Output the (x, y) coordinate of the center of the cell containing the given text.  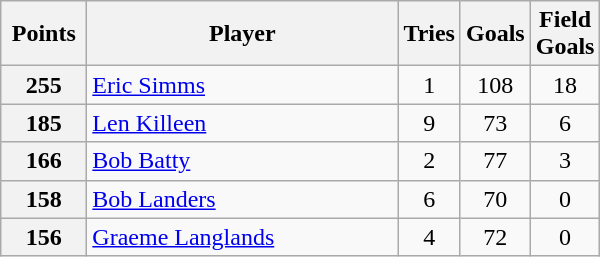
1 (430, 85)
77 (495, 161)
73 (495, 123)
18 (565, 85)
Eric Simms (242, 85)
156 (44, 237)
9 (430, 123)
Tries (430, 34)
166 (44, 161)
3 (565, 161)
Player (242, 34)
108 (495, 85)
Points (44, 34)
Field Goals (565, 34)
2 (430, 161)
Graeme Langlands (242, 237)
Len Killeen (242, 123)
70 (495, 199)
158 (44, 199)
255 (44, 85)
Goals (495, 34)
72 (495, 237)
4 (430, 237)
Bob Batty (242, 161)
185 (44, 123)
Bob Landers (242, 199)
